Provide the [X, Y] coordinate of the cell's center where the given text is located.  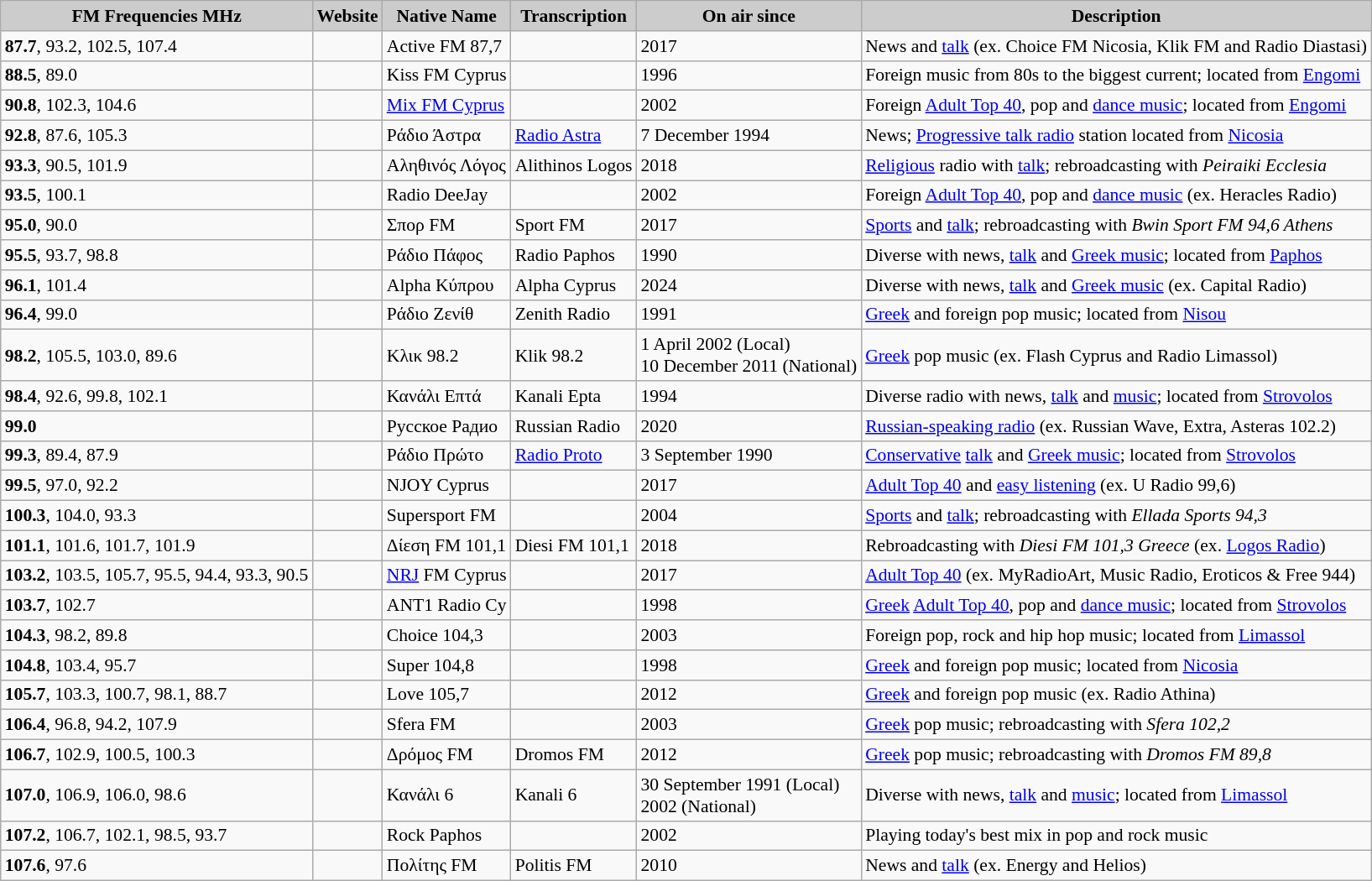
96.4, 99.0 [157, 315]
Rock Paphos [446, 836]
Diesi FM 101,1 [574, 545]
Radio Proto [574, 456]
News and talk (ex. Choice FM Nicosia, Klik FM and Radio Diastasi) [1116, 46]
1990 [749, 255]
FM Frequencies MHz [157, 16]
99.0 [157, 426]
Radio Astra [574, 136]
Δίεση FM 101,1 [446, 545]
88.5, 89.0 [157, 76]
Κανάλι 6 [446, 795]
95.5, 93.7, 98.8 [157, 255]
ANT1 Radio Cy [446, 606]
Greek and foreign pop music (ex. Radio Athina) [1116, 695]
Diverse radio with news, talk and music; located from Strovolos [1116, 396]
Transcription [574, 16]
Sfera FM [446, 725]
Foreign music from 80s to the biggest current; located from Engomi [1116, 76]
107.0, 106.9, 106.0, 98.6 [157, 795]
Русское Радио [446, 426]
NJOY Cyprus [446, 486]
1 April 2002 (Local) 10 December 2011 (National) [749, 356]
30 September 1991 (Local) 2002 (National) [749, 795]
Diverse with news, talk and Greek music (ex. Capital Radio) [1116, 285]
Greek and foreign pop music; located from Nisou [1116, 315]
Radio DeeJay [446, 195]
Σπορ FM [446, 226]
99.3, 89.4, 87.9 [157, 456]
Active FM 87,7 [446, 46]
104.3, 98.2, 89.8 [157, 635]
Radio Paphos [574, 255]
Description [1116, 16]
100.3, 104.0, 93.3 [157, 516]
Supersport FM [446, 516]
Super 104,8 [446, 665]
News; Progressive talk radio station located from Nicosia [1116, 136]
107.2, 106.7, 102.1, 98.5, 93.7 [157, 836]
Sports and talk; rebroadcasting with Bwin Sport FM 94,6 Athens [1116, 226]
106.4, 96.8, 94.2, 107.9 [157, 725]
Kanali Epta [574, 396]
News and talk (ex. Energy and Helios) [1116, 866]
2010 [749, 866]
98.4, 92.6, 99.8, 102.1 [157, 396]
Kiss FM Cyprus [446, 76]
Sport FM [574, 226]
On air since [749, 16]
99.5, 97.0, 92.2 [157, 486]
Δρόμος FM [446, 755]
NRJ FM Cyprus [446, 576]
2004 [749, 516]
Greek pop music (ex. Flash Cyprus and Radio Limassol) [1116, 356]
Conservative talk and Greek music; located from Strovolos [1116, 456]
Choice 104,3 [446, 635]
Rebroadcasting with Diesi FM 101,3 Greece (ex. Logos Radio) [1116, 545]
105.7, 103.3, 100.7, 98.1, 88.7 [157, 695]
Website [347, 16]
Alithinos Logos [574, 165]
103.7, 102.7 [157, 606]
Greek pop music; rebroadcasting with Dromos FM 89,8 [1116, 755]
Kanali 6 [574, 795]
Alpha Κύπρου [446, 285]
90.8, 102.3, 104.6 [157, 106]
104.8, 103.4, 95.7 [157, 665]
Alpha Cyprus [574, 285]
1994 [749, 396]
101.1, 101.6, 101.7, 101.9 [157, 545]
Κανάλι Επτά [446, 396]
2020 [749, 426]
Ράδιο Πάφος [446, 255]
Klik 98.2 [574, 356]
Foreign Adult Top 40, pop and dance music (ex. Heracles Radio) [1116, 195]
Ράδιο Ζενίθ [446, 315]
93.3, 90.5, 101.9 [157, 165]
Mix FM Cyprus [446, 106]
Πολίτης FM [446, 866]
Diverse with news, talk and music; located from Limassol [1116, 795]
Foreign Adult Top 40, pop and dance music; located from Engomi [1116, 106]
Playing today's best mix in pop and rock music [1116, 836]
Ράδιο Άστρα [446, 136]
Ράδιο Πρώτο [446, 456]
2024 [749, 285]
Greek pop music; rebroadcasting with Sfera 102,2 [1116, 725]
87.7, 93.2, 102.5, 107.4 [157, 46]
Diverse with news, talk and Greek music; located from Paphos [1116, 255]
96.1, 101.4 [157, 285]
Love 105,7 [446, 695]
Greek and foreign pop music; located from Nicosia [1116, 665]
1996 [749, 76]
103.2, 103.5, 105.7, 95.5, 94.4, 93.3, 90.5 [157, 576]
Adult Top 40 (ex. MyRadioArt, Music Radio, Eroticos & Free 944) [1116, 576]
Zenith Radio [574, 315]
Religious radio with talk; rebroadcasting with Peiraiki Ecclesia [1116, 165]
Αληθινός Λόγος [446, 165]
Russian Radio [574, 426]
Adult Top 40 and easy listening (ex. U Radio 99,6) [1116, 486]
Foreign pop, rock and hip hop music; located from Limassol [1116, 635]
Russian-speaking radio (ex. Russian Wave, Extra, Asteras 102.2) [1116, 426]
Politis FM [574, 866]
Greek Adult Top 40, pop and dance music; located from Strovolos [1116, 606]
7 December 1994 [749, 136]
1991 [749, 315]
106.7, 102.9, 100.5, 100.3 [157, 755]
92.8, 87.6, 105.3 [157, 136]
98.2, 105.5, 103.0, 89.6 [157, 356]
95.0, 90.0 [157, 226]
Sports and talk; rebroadcasting with Ellada Sports 94,3 [1116, 516]
107.6, 97.6 [157, 866]
Native Name [446, 16]
Κλικ 98.2 [446, 356]
Dromos FM [574, 755]
3 September 1990 [749, 456]
93.5, 100.1 [157, 195]
